Output the (X, Y) coordinate of the center of the cell containing the given text.  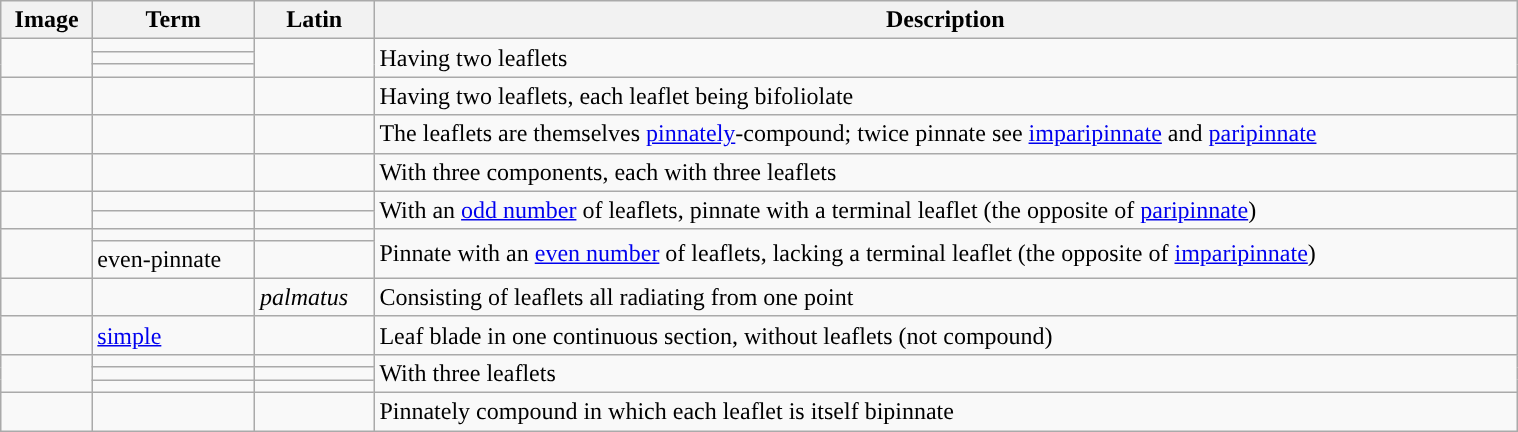
simple (174, 335)
Leaf blade in one continuous section, without leaflets (not compound) (946, 335)
With three leaflets (946, 373)
The leaflets are themselves pinnately-compound; twice pinnate see imparipinnate and paripinnate (946, 134)
even-pinnate (174, 259)
palmatus (314, 297)
Having two leaflets, each leaflet being bifoliolate (946, 96)
Pinnate with an even number of leaflets, lacking a terminal leaflet (the opposite of imparipinnate) (946, 254)
Consisting of leaflets all radiating from one point (946, 297)
Pinnately compound in which each leaflet is itself bipinnate (946, 411)
Image (46, 20)
Having two leaflets (946, 58)
Description (946, 20)
Latin (314, 20)
With an odd number of leaflets, pinnate with a terminal leaflet (the opposite of paripinnate) (946, 210)
With three components, each with three leaflets (946, 172)
Term (174, 20)
